Output the (x, y) coordinate of the center of the cell containing the given text.  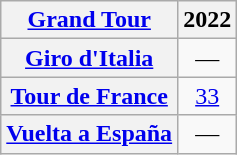
33 (208, 96)
Grand Tour (90, 20)
Giro d'Italia (90, 58)
Vuelta a España (90, 134)
2022 (208, 20)
Tour de France (90, 96)
